Search for the cell housing the specified text and yield its (X, Y) center coordinate. 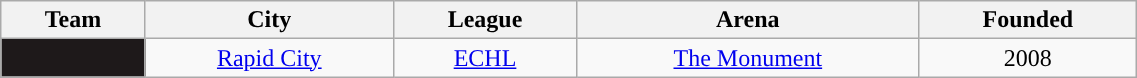
2008 (1028, 58)
City (269, 20)
The Monument (748, 58)
ECHL (485, 58)
Team (74, 20)
League (485, 20)
Arena (748, 20)
Rapid City (269, 58)
Founded (1028, 20)
